Search for the cell housing the specified text and yield its [X, Y] center coordinate. 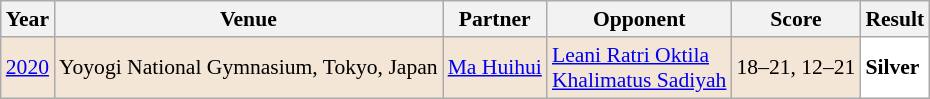
18–21, 12–21 [796, 68]
Year [28, 19]
Partner [495, 19]
Silver [894, 68]
Leani Ratri Oktila Khalimatus Sadiyah [640, 68]
Yoyogi National Gymnasium, Tokyo, Japan [248, 68]
Opponent [640, 19]
Result [894, 19]
Venue [248, 19]
Ma Huihui [495, 68]
Score [796, 19]
2020 [28, 68]
